Pinpoint the cell where the given text exists, returning its [x, y] midpoint coordinate. 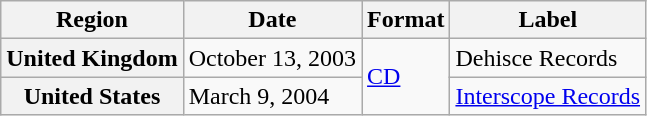
United States [92, 96]
October 13, 2003 [272, 58]
March 9, 2004 [272, 96]
Date [272, 20]
Region [92, 20]
United Kingdom [92, 58]
CD [406, 77]
Interscope Records [548, 96]
Label [548, 20]
Dehisce Records [548, 58]
Format [406, 20]
